Output the (x, y) coordinate of the center of the cell containing the given text.  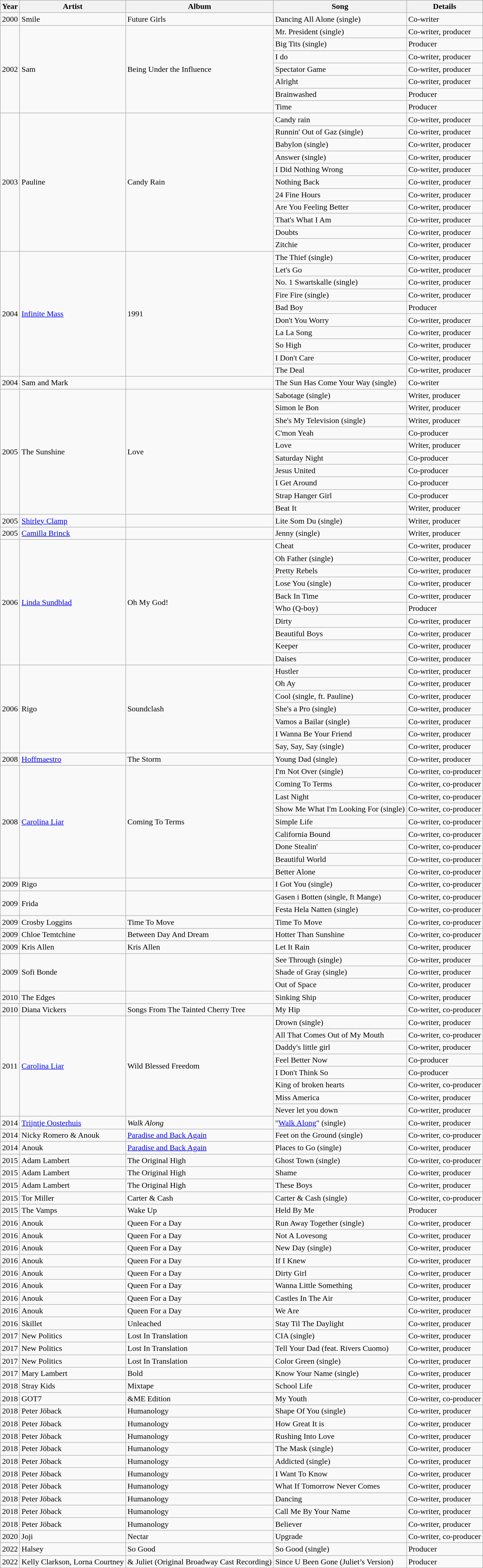
I'm Not Over (single) (340, 772)
Oh Ay (340, 684)
Simon le Bon (340, 408)
Hotter Than Sunshine (340, 934)
See Through (single) (340, 960)
Pretty Rebels (340, 571)
California Bound (340, 834)
Simple Life (340, 822)
Sabotage (single) (340, 395)
Dancing All Alone (single) (340, 19)
That's What I Am (340, 220)
King of broken hearts (340, 1085)
Don't You Worry (340, 320)
Shame (340, 1173)
Strap Hanger Girl (340, 496)
Beat It (340, 508)
Album (200, 7)
Song (340, 7)
So Good (200, 1549)
Camilla Brinck (73, 533)
Cheat (340, 546)
Runnin' Out of Gaz (single) (340, 132)
Zitchie (340, 245)
Upgrade (340, 1536)
Held By Me (340, 1211)
Being Under the Influence (200, 69)
Festa Hela Natten (single) (340, 909)
Mary Lambert (73, 1374)
Wild Blessed Freedom (200, 1066)
&ME Edition (200, 1399)
Feel Better Now (340, 1060)
Keeper (340, 646)
Big Tits (single) (340, 44)
Tell Your Dad (feat. Rivers Cuomo) (340, 1348)
Who (Q-boy) (340, 609)
Young Dad (single) (340, 759)
Kelly Clarkson, Lorna Courtney (73, 1561)
Color Green (single) (340, 1361)
Year (10, 7)
Doubts (340, 232)
"Walk Along" (single) (340, 1123)
Stay Til The Daylight (340, 1323)
Brainwashed (340, 94)
Gasen i Botten (single, ft Mange) (340, 897)
The Thief (single) (340, 257)
Drown (single) (340, 1022)
Tor Miller (73, 1198)
What If Tomorrow Never Comes (340, 1486)
So Good (single) (340, 1549)
Unleached (200, 1323)
2020 (10, 1536)
Back In Time (340, 596)
Details (444, 7)
& Juliet (Original Broadway Cast Recording) (200, 1561)
Shade of Gray (single) (340, 972)
Sinking Ship (340, 997)
I Want To Know (340, 1474)
Songs From The Tainted Cherry Tree (200, 1010)
Miss America (340, 1098)
1991 (200, 314)
Pauline (73, 182)
Time (340, 107)
Know Your Name (single) (340, 1374)
Shirley Clamp (73, 521)
Last Night (340, 797)
My Hip (340, 1010)
La La Song (340, 332)
Are You Feeling Better (340, 207)
Jesus United (340, 470)
Done Stealin' (340, 847)
Ghost Town (single) (340, 1160)
Nothing Back (340, 182)
C'mon Yeah (340, 433)
Dancing (340, 1499)
These Boys (340, 1185)
Shape Of You (single) (340, 1411)
Carter & Cash (200, 1198)
The Sunshine (73, 452)
She's a Pro (single) (340, 709)
Run Away Together (single) (340, 1223)
Believer (340, 1524)
Crosby Loggins (73, 922)
Chloe Temtchine (73, 934)
Halsey (73, 1549)
Artist (73, 7)
Skillet (73, 1323)
Bold (200, 1374)
I Got You (single) (340, 884)
Answer (single) (340, 157)
Babylon (single) (340, 144)
If I Knew (340, 1261)
2000 (10, 19)
Hustler (340, 671)
Vamos a Bailar (single) (340, 721)
Addicted (single) (340, 1461)
Rushing Into Love (340, 1436)
CIA (single) (340, 1336)
Carter & Cash (single) (340, 1198)
My Youth (340, 1399)
Smile (73, 19)
Spectator Game (340, 69)
Wake Up (200, 1211)
Castles In The Air (340, 1298)
Fire Fire (single) (340, 295)
We Are (340, 1311)
Dirty Girl (340, 1273)
New Day (single) (340, 1248)
Lose You (single) (340, 584)
Linda Sundblad (73, 602)
Since U Been Gone (Juliet’s Version) (340, 1561)
All That Comes Out of My Mouth (340, 1035)
I Did Nothing Wrong (340, 170)
Let It Rain (340, 947)
I Don't Think So (340, 1072)
Nectar (200, 1536)
Frida (73, 903)
Beautiful Boys (340, 634)
Dirty (340, 621)
Feet on the Ground (single) (340, 1135)
Never let you down (340, 1110)
Joji (73, 1536)
Sam and Mark (73, 383)
Hoffmaestro (73, 759)
2011 (10, 1066)
School Life (340, 1386)
Let's Go (340, 270)
GOT7 (73, 1399)
I Don't Care (340, 357)
The Deal (340, 370)
Out of Space (340, 985)
Mixtape (200, 1386)
The Vamps (73, 1211)
Better Alone (340, 872)
Sam (73, 69)
Between Day And Dream (200, 934)
Saturday Night (340, 458)
Not A Lovesong (340, 1236)
Wanna Little Something (340, 1286)
Sofi Bonde (73, 972)
Stray Kids (73, 1386)
Mr. President (single) (340, 32)
Candy rain (340, 119)
Soundclash (200, 709)
The Mask (single) (340, 1449)
Alright (340, 82)
Daddy's little girl (340, 1047)
Show Me What I'm Looking For (single) (340, 809)
Lite Som Du (single) (340, 521)
Future Girls (200, 19)
So High (340, 345)
2003 (10, 182)
The Edges (73, 997)
Cool (single, ft. Pauline) (340, 696)
Infinite Mass (73, 314)
Nicky Romero & Anouk (73, 1135)
Call Me By Your Name (340, 1511)
Jenny (single) (340, 533)
I Get Around (340, 483)
No. 1 Swartskalle (single) (340, 282)
Walk Along (200, 1123)
24 Fine Hours (340, 195)
She's My Television (single) (340, 420)
Daises (340, 659)
2002 (10, 69)
Oh My God! (200, 602)
Places to Go (single) (340, 1148)
Candy Rain (200, 182)
Diana Vickers (73, 1010)
How Great It is (340, 1424)
I do (340, 57)
Oh Father (single) (340, 558)
Trijntje Oosterhuis (73, 1123)
Say, Say, Say (single) (340, 746)
The Storm (200, 759)
The Sun Has Come Your Way (single) (340, 383)
I Wanna Be Your Friend (340, 734)
Beautiful World (340, 859)
Bad Boy (340, 307)
